Determine the (X, Y) coordinate at the center of the cell enclosing the given text.  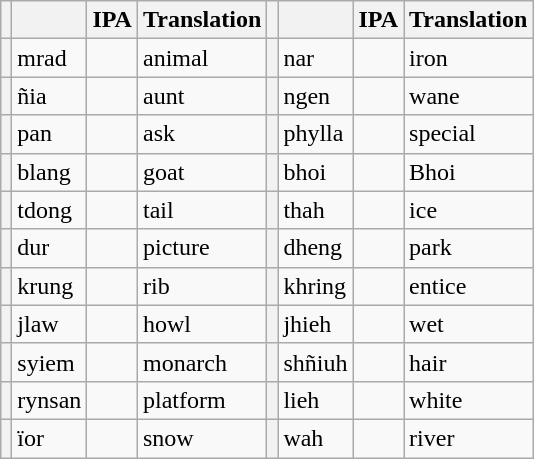
howl (202, 324)
Bhoi (468, 172)
shñiuh (316, 362)
thah (316, 210)
rynsan (50, 400)
ice (468, 210)
tdong (50, 210)
river (468, 438)
nar (316, 58)
ngen (316, 96)
ïor (50, 438)
syiem (50, 362)
picture (202, 248)
krung (50, 286)
animal (202, 58)
monarch (202, 362)
wet (468, 324)
ask (202, 134)
aunt (202, 96)
rib (202, 286)
phylla (316, 134)
wah (316, 438)
tail (202, 210)
special (468, 134)
platform (202, 400)
pan (50, 134)
white (468, 400)
goat (202, 172)
lieh (316, 400)
khring (316, 286)
jhieh (316, 324)
park (468, 248)
dheng (316, 248)
jlaw (50, 324)
iron (468, 58)
wane (468, 96)
dur (50, 248)
blang (50, 172)
hair (468, 362)
snow (202, 438)
mrad (50, 58)
ñia (50, 96)
entice (468, 286)
bhoi (316, 172)
